Provide the (x, y) coordinate of the cell's center where the given text is located.  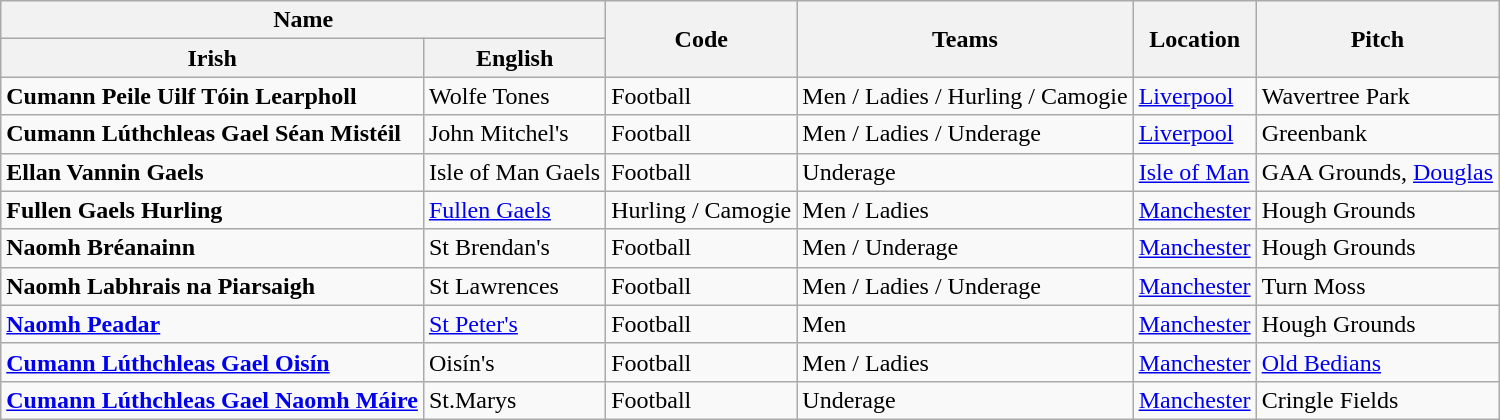
Cringle Fields (1377, 400)
Irish (212, 58)
St Lawrences (514, 286)
Wavertree Park (1377, 96)
Fullen Gaels Hurling (212, 210)
Location (1194, 39)
Men (965, 324)
English (514, 58)
St.Marys (514, 400)
Isle of Man (1194, 172)
Turn Moss (1377, 286)
Pitch (1377, 39)
Wolfe Tones (514, 96)
Naomh Labhrais na Piarsaigh (212, 286)
Cumann Peile Uilf Tóin Learpholl (212, 96)
St Peter's (514, 324)
Oisín's (514, 362)
Greenbank (1377, 134)
Code (702, 39)
Old Bedians (1377, 362)
Naomh Peadar (212, 324)
Men / Ladies / Hurling / Camogie (965, 96)
Teams (965, 39)
Cumann Lúthchleas Gael Naomh Máire (212, 400)
Isle of Man Gaels (514, 172)
Hurling / Camogie (702, 210)
Men / Underage (965, 248)
Cumann Lúthchleas Gael Oisín (212, 362)
Fullen Gaels (514, 210)
GAA Grounds, Douglas (1377, 172)
Naomh Bréanainn (212, 248)
Name (304, 20)
Cumann Lúthchleas Gael Séan Mistéil (212, 134)
St Brendan's (514, 248)
Ellan Vannin Gaels (212, 172)
John Mitchel's (514, 134)
